Extract the [x, y] coordinate from the center of the cell holding the provided text.  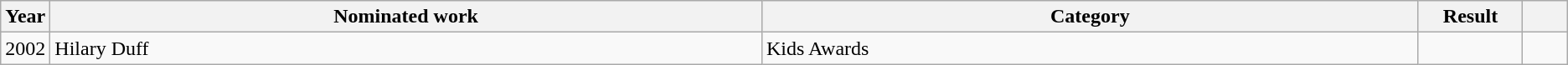
Result [1471, 17]
Year [25, 17]
Category [1090, 17]
Hilary Duff [406, 48]
2002 [25, 48]
Kids Awards [1090, 48]
Nominated work [406, 17]
